Detect which cell encompasses the target text, then output its [x, y] center coordinate. 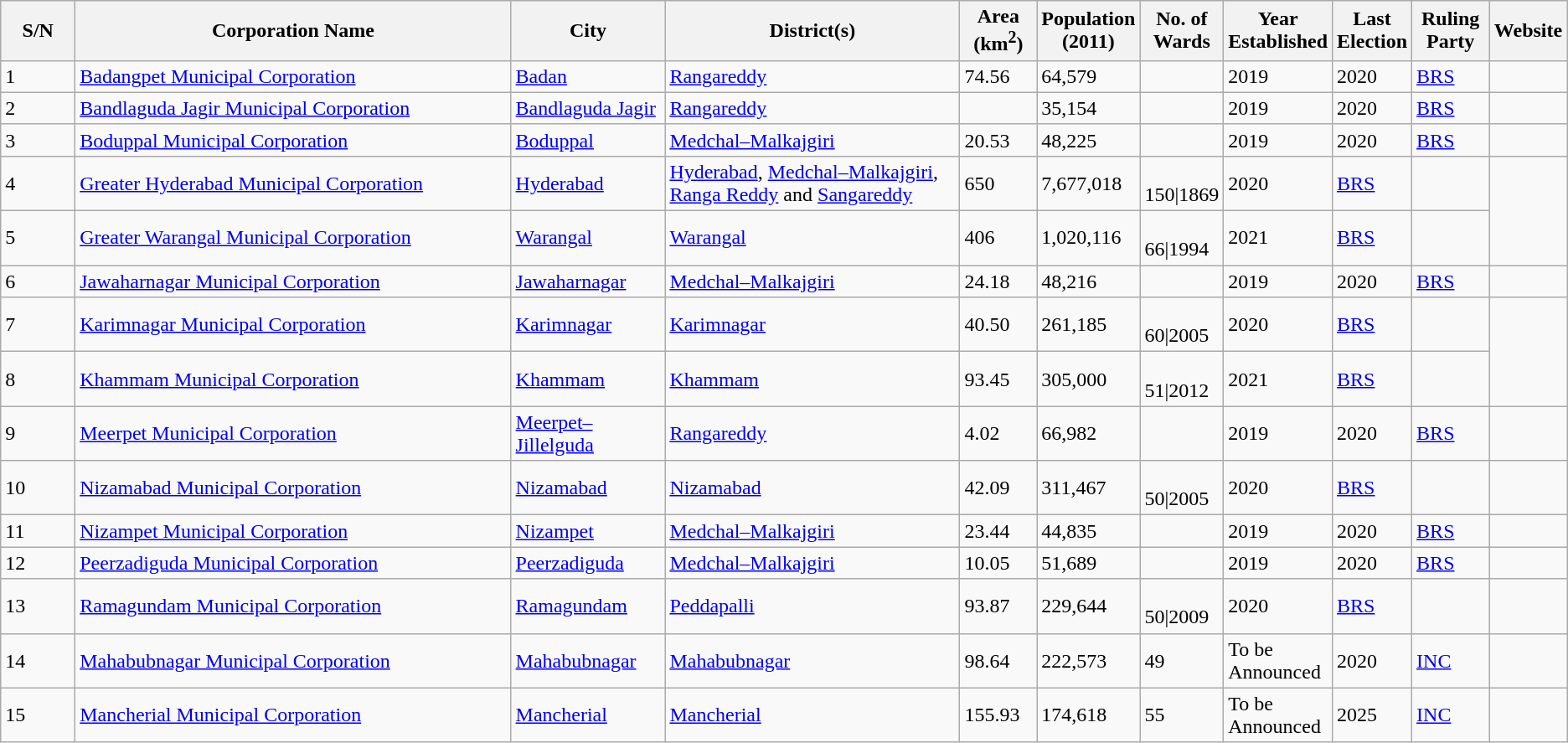
Boduppal [588, 140]
406 [998, 238]
55 [1182, 715]
1 [39, 76]
51,689 [1089, 563]
98.64 [998, 660]
66|1994 [1182, 238]
Greater Hyderabad Municipal Corporation [293, 183]
Population (2011) [1089, 31]
48,216 [1089, 281]
Peerzadiguda Municipal Corporation [293, 563]
Peerzadiguda [588, 563]
14 [39, 660]
Hyderabad [588, 183]
48,225 [1089, 140]
4 [39, 183]
305,000 [1089, 379]
93.45 [998, 379]
51|2012 [1182, 379]
174,618 [1089, 715]
4.02 [998, 434]
50|2009 [1182, 606]
Hyderabad, Medchal–Malkajgiri, Ranga Reddy and Sangareddy [812, 183]
3 [39, 140]
Mancherial Municipal Corporation [293, 715]
Badangpet Municipal Corporation [293, 76]
S/N [39, 31]
40.50 [998, 325]
49 [1182, 660]
10.05 [998, 563]
Bandlaguda Jagir [588, 108]
93.87 [998, 606]
35,154 [1089, 108]
Website [1528, 31]
Nizamabad Municipal Corporation [293, 488]
Karimnagar Municipal Corporation [293, 325]
2 [39, 108]
Badan [588, 76]
5 [39, 238]
1,020,116 [1089, 238]
8 [39, 379]
Nizampet Municipal Corporation [293, 531]
229,644 [1089, 606]
Jawaharnagar Municipal Corporation [293, 281]
261,185 [1089, 325]
12 [39, 563]
Mahabubnagar Municipal Corporation [293, 660]
20.53 [998, 140]
District(s) [812, 31]
Ramagundam [588, 606]
6 [39, 281]
50|2005 [1182, 488]
60|2005 [1182, 325]
66,982 [1089, 434]
City [588, 31]
9 [39, 434]
13 [39, 606]
Boduppal Municipal Corporation [293, 140]
Jawaharnagar [588, 281]
Meerpet–Jillelguda [588, 434]
10 [39, 488]
Corporation Name [293, 31]
Last Election [1372, 31]
Meerpet Municipal Corporation [293, 434]
155.93 [998, 715]
Ruling Party [1451, 31]
42.09 [998, 488]
Year Established [1278, 31]
Peddapalli [812, 606]
11 [39, 531]
24.18 [998, 281]
64,579 [1089, 76]
Area (km2) [998, 31]
15 [39, 715]
650 [998, 183]
No. of Wards [1182, 31]
222,573 [1089, 660]
Bandlaguda Jagir Municipal Corporation [293, 108]
Ramagundam Municipal Corporation [293, 606]
7 [39, 325]
311,467 [1089, 488]
44,835 [1089, 531]
150|1869 [1182, 183]
7,677,018 [1089, 183]
Khammam Municipal Corporation [293, 379]
23.44 [998, 531]
Nizampet [588, 531]
2025 [1372, 715]
Greater Warangal Municipal Corporation [293, 238]
74.56 [998, 76]
